Return (x, y) of the center of cell containing provided text 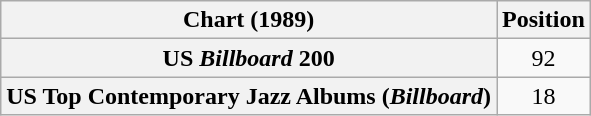
18 (544, 96)
92 (544, 58)
Chart (1989) (249, 20)
US Billboard 200 (249, 58)
Position (544, 20)
US Top Contemporary Jazz Albums (Billboard) (249, 96)
